Detect which cell encompasses the target text, then output its [x, y] center coordinate. 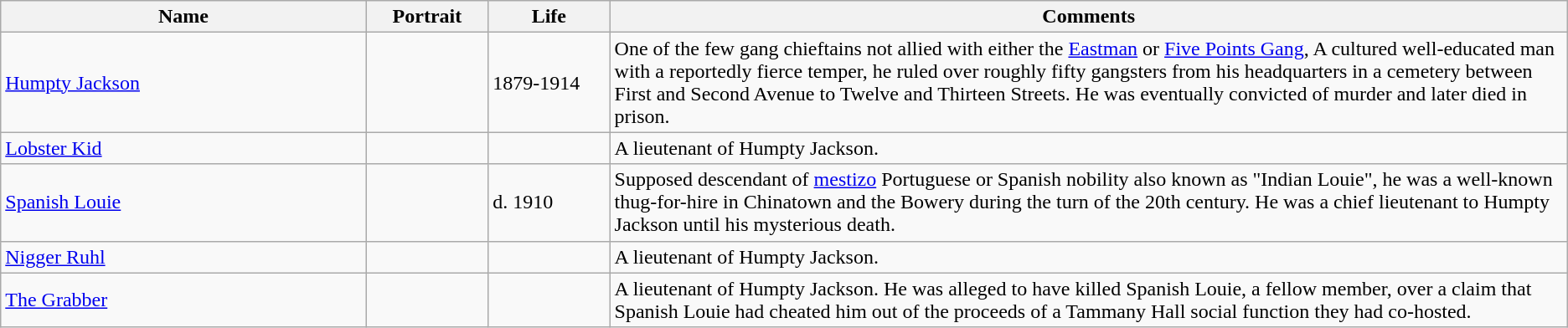
Nigger Ruhl [183, 257]
1879-1914 [549, 82]
d. 1910 [549, 202]
Portrait [427, 17]
Spanish Louie [183, 202]
Lobster Kid [183, 148]
Humpty Jackson [183, 82]
The Grabber [183, 300]
Name [183, 17]
Life [549, 17]
Comments [1089, 17]
